Output the (X, Y) coordinate of the center of the cell containing the given text.  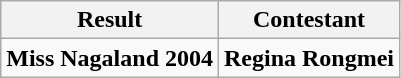
Contestant (310, 20)
Result (110, 20)
Miss Nagaland 2004 (110, 58)
Regina Rongmei (310, 58)
